Locate the cell with the specified text and output its [x, y] center coordinate. 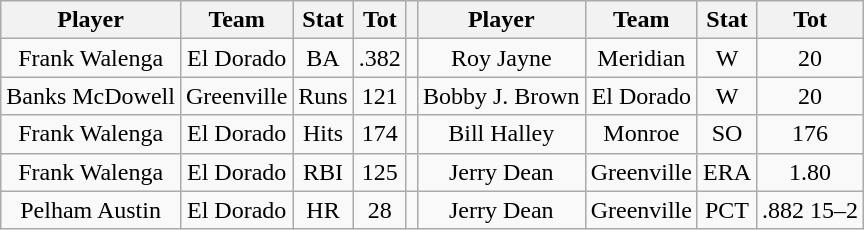
Meridian [641, 58]
176 [810, 134]
Bill Halley [501, 134]
SO [726, 134]
Runs [323, 96]
Roy Jayne [501, 58]
.882 15–2 [810, 210]
Hits [323, 134]
125 [380, 172]
Pelham Austin [91, 210]
HR [323, 210]
BA [323, 58]
Monroe [641, 134]
PCT [726, 210]
28 [380, 210]
Banks McDowell [91, 96]
ERA [726, 172]
RBI [323, 172]
1.80 [810, 172]
Bobby J. Brown [501, 96]
.382 [380, 58]
121 [380, 96]
174 [380, 134]
